Search for the cell housing the specified text and yield its (x, y) center coordinate. 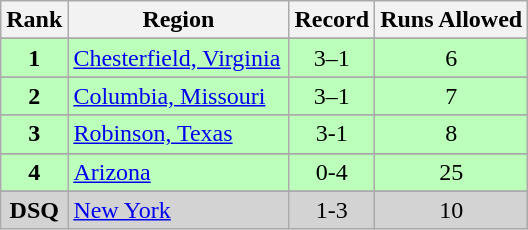
Arizona (178, 172)
3 (34, 134)
New York (178, 210)
Rank (34, 20)
Record (332, 20)
Columbia, Missouri (178, 96)
Chesterfield, Virginia (178, 58)
2 (34, 96)
DSQ (34, 210)
6 (452, 58)
4 (34, 172)
1-3 (332, 210)
10 (452, 210)
8 (452, 134)
0-4 (332, 172)
Region (178, 20)
1 (34, 58)
3-1 (332, 134)
Runs Allowed (452, 20)
Robinson, Texas (178, 134)
25 (452, 172)
7 (452, 96)
